Extract the [X, Y] coordinate from the center of the cell holding the provided text.  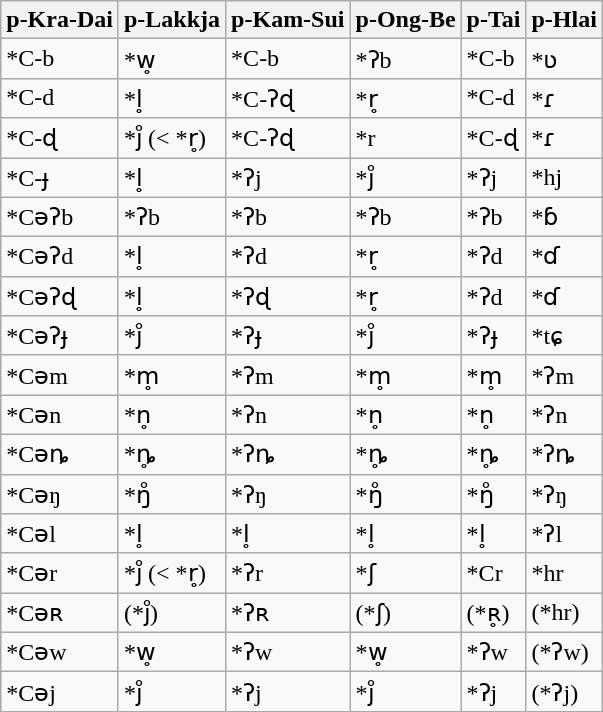
*ʔr [288, 573]
(*hr) [564, 613]
*ʋ [564, 59]
*r [406, 138]
*Cəj [60, 692]
*ʔɖ [288, 296]
*Cəʔɖ [60, 296]
*Cəl [60, 534]
*Cəʔd [60, 257]
p-Hlai [564, 20]
*ʔʀ [288, 613]
*Cəŋ [60, 494]
*Cr [494, 573]
*Cəȵ [60, 454]
*hr [564, 573]
*Cəw [60, 652]
*hj [564, 178]
(*ʀ̥) [494, 613]
*ʔl [564, 534]
*Cəʔb [60, 217]
(*j̊) [172, 613]
p-Ong-Be [406, 20]
(*ʔw) [564, 652]
*Cən [60, 415]
*Cəm [60, 375]
*tɕ [564, 336]
*Cəʀ [60, 613]
p-Kam-Sui [288, 20]
(*ʃ) [406, 613]
*ɓ [564, 217]
*ʃ [406, 573]
*Cəʔɟ [60, 336]
p-Kra-Dai [60, 20]
(*ʔj) [564, 692]
p-Tai [494, 20]
p-Lakkja [172, 20]
*C-ɟ [60, 178]
*Cər [60, 573]
